Return [X, Y] of the center of cell containing provided text 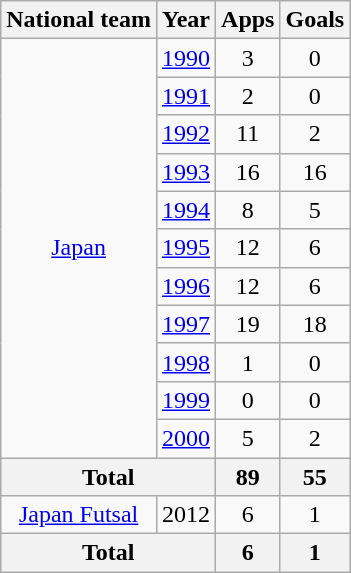
1996 [186, 286]
89 [248, 477]
18 [315, 324]
1998 [186, 362]
1991 [186, 96]
2000 [186, 438]
Apps [248, 20]
11 [248, 134]
3 [248, 58]
55 [315, 477]
Goals [315, 20]
Year [186, 20]
8 [248, 210]
Japan Futsal [79, 515]
Japan [79, 248]
2012 [186, 515]
1995 [186, 248]
National team [79, 20]
1992 [186, 134]
1993 [186, 172]
19 [248, 324]
1994 [186, 210]
1999 [186, 400]
1990 [186, 58]
1997 [186, 324]
